Search for the cell housing the specified text and yield its [X, Y] center coordinate. 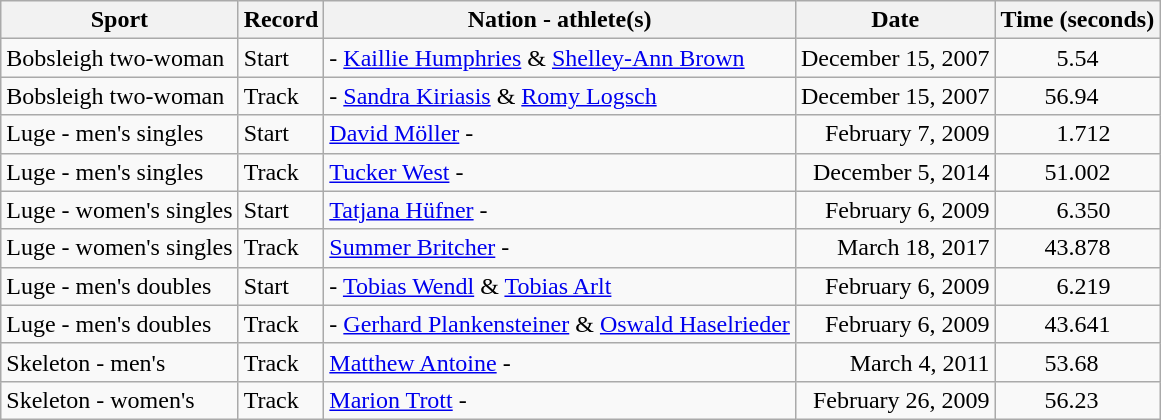
Marion Trott - [560, 400]
Tatjana Hüfner - [560, 210]
Nation - athlete(s) [560, 20]
Sport [120, 20]
Time (seconds) [1078, 20]
43.641 [1078, 324]
43.878 [1078, 248]
Date [895, 20]
March 18, 2017 [895, 248]
David Möller - [560, 134]
51.002 [1078, 172]
53.68 [1078, 362]
1.712 [1078, 134]
December 5, 2014 [895, 172]
Skeleton - men's [120, 362]
- Kaillie Humphries & Shelley-Ann Brown [560, 58]
Skeleton - women's [120, 400]
February 7, 2009 [895, 134]
6.219 [1078, 286]
6.350 [1078, 210]
- Gerhard Plankensteiner & Oswald Haselrieder [560, 324]
Tucker West - [560, 172]
- Tobias Wendl & Tobias Arlt [560, 286]
- Sandra Kiriasis & Romy Logsch [560, 96]
5.54 [1078, 58]
March 4, 2011 [895, 362]
56.94 [1078, 96]
Matthew Antoine - [560, 362]
February 26, 2009 [895, 400]
56.23 [1078, 400]
Record [281, 20]
Summer Britcher - [560, 248]
